For the text-containing cell, return its midpoint in (x, y) coordinate format. 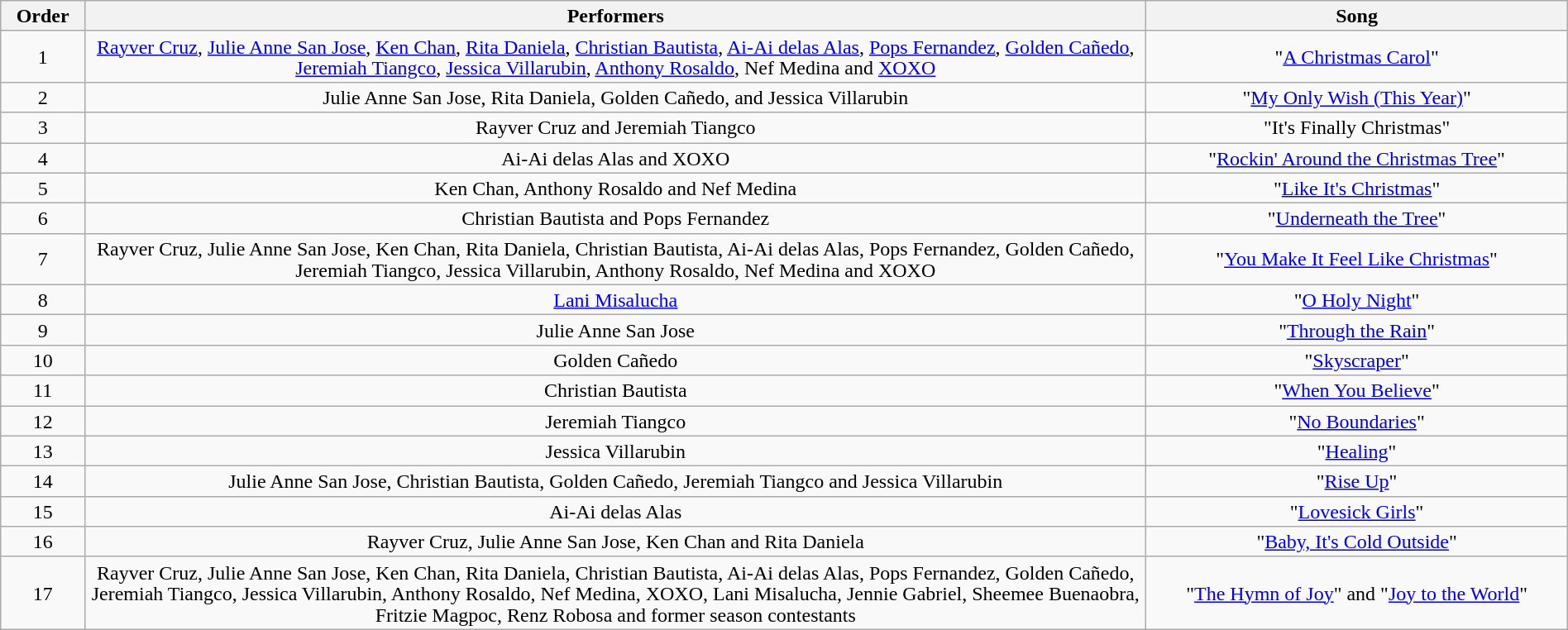
Ken Chan, Anthony Rosaldo and Nef Medina (615, 189)
Julie Anne San Jose, Christian Bautista, Golden Cañedo, Jeremiah Tiangco and Jessica Villarubin (615, 481)
10 (43, 360)
13 (43, 451)
15 (43, 511)
2 (43, 98)
"Lovesick Girls" (1356, 511)
Christian Bautista (615, 390)
1 (43, 56)
Ai-Ai delas Alas and XOXO (615, 157)
"My Only Wish (This Year)" (1356, 98)
11 (43, 390)
"O Holy Night" (1356, 299)
Song (1356, 17)
Order (43, 17)
Golden Cañedo (615, 360)
16 (43, 542)
3 (43, 127)
Lani Misalucha (615, 299)
"Through the Rain" (1356, 331)
4 (43, 157)
8 (43, 299)
7 (43, 259)
"Underneath the Tree" (1356, 218)
6 (43, 218)
"When You Believe" (1356, 390)
9 (43, 331)
14 (43, 481)
"Healing" (1356, 451)
Jeremiah Tiangco (615, 420)
Jessica Villarubin (615, 451)
Rayver Cruz, Julie Anne San Jose, Ken Chan and Rita Daniela (615, 542)
Julie Anne San Jose (615, 331)
12 (43, 420)
"A Christmas Carol" (1356, 56)
"It's Finally Christmas" (1356, 127)
"Like It's Christmas" (1356, 189)
"Rockin' Around the Christmas Tree" (1356, 157)
"Rise Up" (1356, 481)
5 (43, 189)
"Skyscraper" (1356, 360)
Julie Anne San Jose, Rita Daniela, Golden Cañedo, and Jessica Villarubin (615, 98)
Rayver Cruz and Jeremiah Tiangco (615, 127)
"You Make It Feel Like Christmas" (1356, 259)
"The Hymn of Joy" and "Joy to the World" (1356, 593)
17 (43, 593)
"Baby, It's Cold Outside" (1356, 542)
Christian Bautista and Pops Fernandez (615, 218)
Performers (615, 17)
"No Boundaries" (1356, 420)
Ai-Ai delas Alas (615, 511)
